Pinpoint the cell where the given text exists, returning its (x, y) midpoint coordinate. 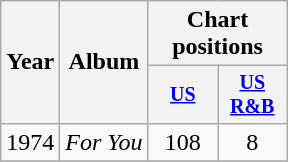
USR&B (252, 94)
For You (104, 142)
Year (30, 62)
8 (252, 142)
108 (182, 142)
Chart positions (218, 34)
1974 (30, 142)
Album (104, 62)
US (182, 94)
